Provide the (X, Y) coordinate of the cell's center where the given text is located.  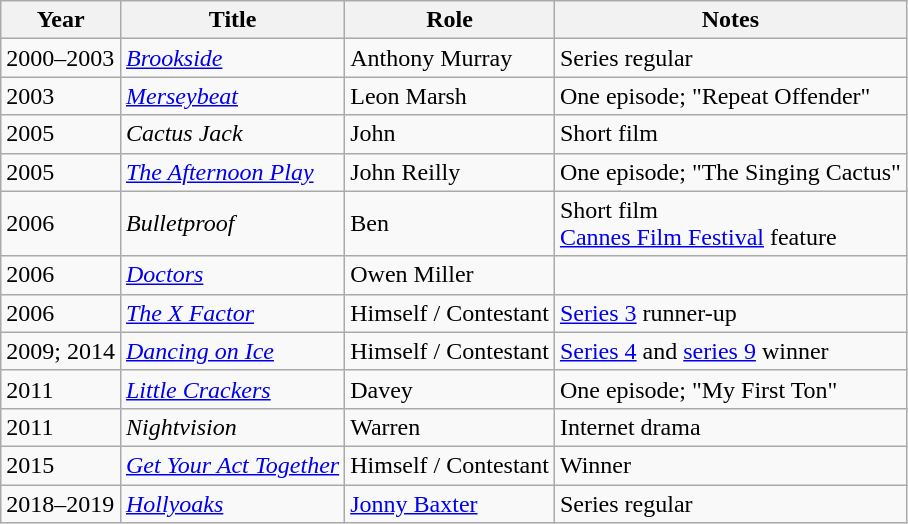
Little Crackers (232, 389)
Internet drama (730, 427)
Doctors (232, 275)
Title (232, 20)
Davey (450, 389)
Notes (730, 20)
Bulletproof (232, 224)
Year (61, 20)
Series 3 runner-up (730, 313)
2000–2003 (61, 58)
Dancing on Ice (232, 351)
One episode; "The Singing Cactus" (730, 172)
John (450, 134)
Role (450, 20)
Warren (450, 427)
Merseybeat (232, 96)
Nightvision (232, 427)
Series 4 and series 9 winner (730, 351)
Anthony Murray (450, 58)
One episode; "My First Ton" (730, 389)
2015 (61, 465)
Owen Miller (450, 275)
One episode; "Repeat Offender" (730, 96)
Cactus Jack (232, 134)
Hollyoaks (232, 503)
Brookside (232, 58)
Short film (730, 134)
2009; 2014 (61, 351)
Get Your Act Together (232, 465)
Short filmCannes Film Festival feature (730, 224)
2018–2019 (61, 503)
The X Factor (232, 313)
Jonny Baxter (450, 503)
Winner (730, 465)
John Reilly (450, 172)
Leon Marsh (450, 96)
The Afternoon Play (232, 172)
2003 (61, 96)
Ben (450, 224)
